Detect which cell encompasses the target text, then output its (x, y) center coordinate. 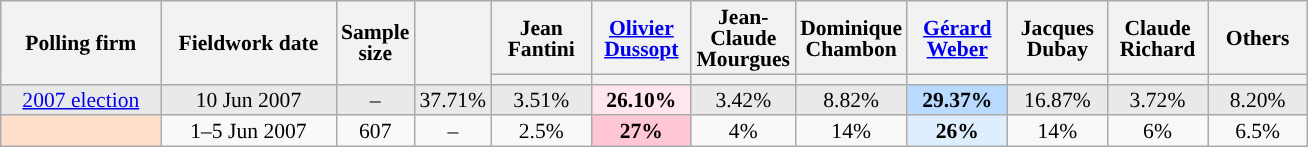
Jacques Dubay (1057, 38)
26.10% (641, 100)
3.42% (743, 100)
8.82% (851, 100)
6.5% (1258, 132)
26% (957, 132)
Jean-Claude Mourgues (743, 38)
607 (375, 132)
27% (641, 132)
16.87% (1057, 100)
37.71% (452, 100)
3.51% (541, 100)
Claude Richard (1157, 38)
Polling firm (81, 42)
10 Jun 2007 (248, 100)
1–5 Jun 2007 (248, 132)
Dominique Chambon (851, 38)
Gérard Weber (957, 38)
29.37% (957, 100)
8.20% (1258, 100)
2007 election (81, 100)
Fieldwork date (248, 42)
Olivier Dussopt (641, 38)
4% (743, 132)
Samplesize (375, 42)
2.5% (541, 132)
3.72% (1157, 100)
Others (1258, 38)
6% (1157, 132)
Jean Fantini (541, 38)
